Pinpoint the cell where the given text exists, returning its (X, Y) midpoint coordinate. 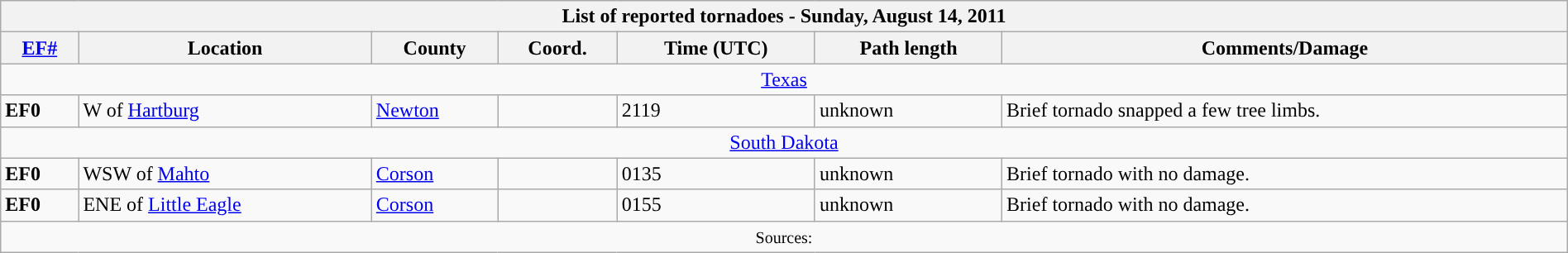
Newton (435, 111)
2119 (716, 111)
Sources: (784, 236)
Time (UTC) (716, 48)
Location (225, 48)
Comments/Damage (1285, 48)
0135 (716, 174)
WSW of Mahto (225, 174)
0155 (716, 205)
Texas (784, 79)
EF# (40, 48)
List of reported tornadoes - Sunday, August 14, 2011 (784, 17)
Coord. (557, 48)
Path length (908, 48)
Brief tornado snapped a few tree limbs. (1285, 111)
County (435, 48)
W of Hartburg (225, 111)
ENE of Little Eagle (225, 205)
South Dakota (784, 142)
